Detect which cell encompasses the target text, then output its [X, Y] center coordinate. 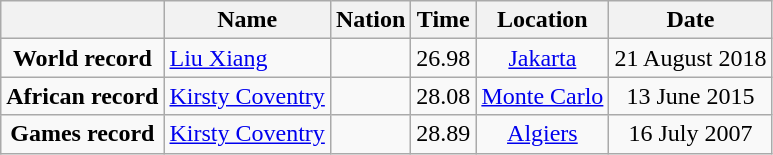
Jakarta [542, 58]
Location [542, 20]
Time [444, 20]
16 July 2007 [690, 134]
26.98 [444, 58]
Liu Xiang [247, 58]
Nation [370, 20]
Name [247, 20]
Algiers [542, 134]
World record [82, 58]
28.89 [444, 134]
28.08 [444, 96]
21 August 2018 [690, 58]
Games record [82, 134]
African record [82, 96]
Date [690, 20]
Monte Carlo [542, 96]
13 June 2015 [690, 96]
